Output the (x, y) coordinate of the center of the cell containing the given text.  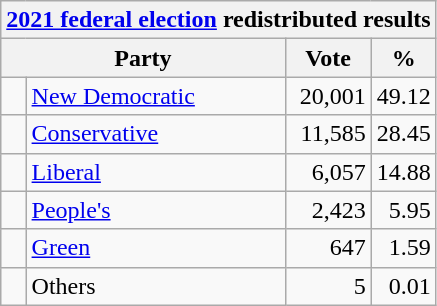
Party (143, 58)
14.88 (404, 172)
% (404, 58)
11,585 (328, 134)
New Democratic (156, 96)
Green (156, 248)
1.59 (404, 248)
5 (328, 286)
2021 federal election redistributed results (218, 20)
0.01 (404, 286)
2,423 (328, 210)
6,057 (328, 172)
Vote (328, 58)
5.95 (404, 210)
Conservative (156, 134)
Liberal (156, 172)
49.12 (404, 96)
20,001 (328, 96)
People's (156, 210)
Others (156, 286)
647 (328, 248)
28.45 (404, 134)
